Extract the [x, y] coordinate from the center of the cell holding the provided text.  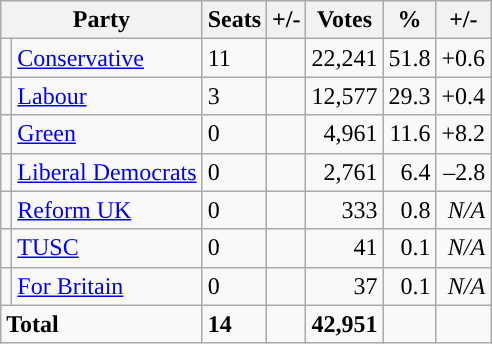
+0.6 [464, 58]
11.6 [410, 134]
12,577 [344, 96]
Liberal Democrats [107, 172]
14 [234, 324]
2,761 [344, 172]
% [410, 20]
22,241 [344, 58]
37 [344, 286]
29.3 [410, 96]
TUSC [107, 248]
Labour [107, 96]
333 [344, 210]
51.8 [410, 58]
Seats [234, 20]
0.8 [410, 210]
Total [102, 324]
Reform UK [107, 210]
3 [234, 96]
+0.4 [464, 96]
+8.2 [464, 134]
Green [107, 134]
Votes [344, 20]
11 [234, 58]
For Britain [107, 286]
–2.8 [464, 172]
Conservative [107, 58]
Party [102, 20]
6.4 [410, 172]
4,961 [344, 134]
42,951 [344, 324]
41 [344, 248]
